Search for the cell housing the specified text and yield its (X, Y) center coordinate. 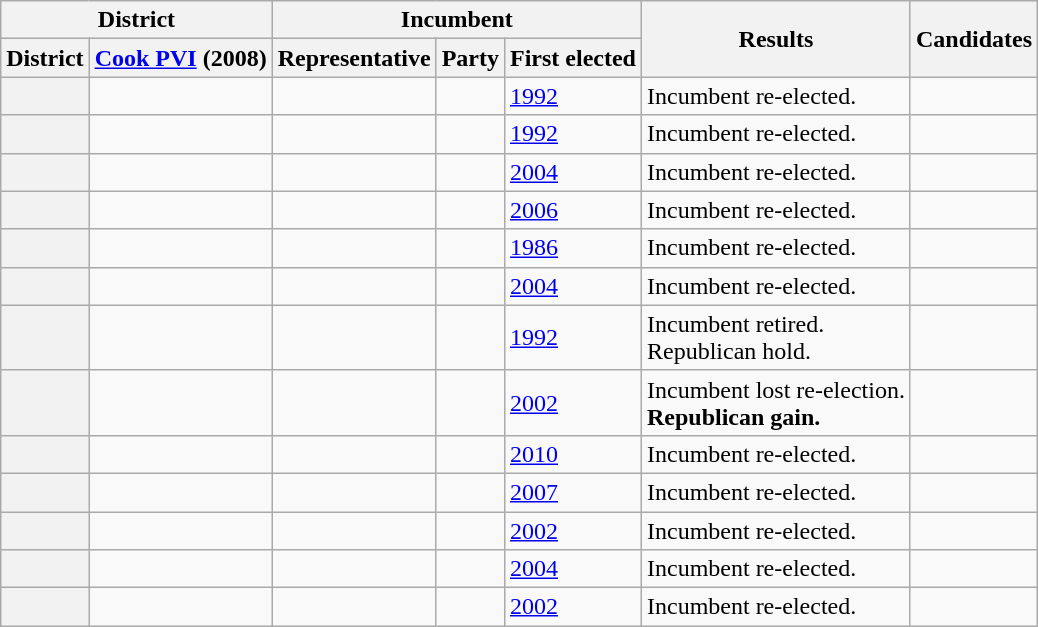
Incumbent (456, 20)
2010 (572, 454)
2006 (572, 210)
Results (776, 39)
1986 (572, 248)
First elected (572, 58)
Incumbent lost re-election.Republican gain. (776, 402)
Candidates (974, 39)
2007 (572, 492)
Representative (354, 58)
Incumbent retired.Republican hold. (776, 338)
Cook PVI (2008) (180, 58)
Party (470, 58)
